Determine the [x, y] coordinate at the center of the cell enclosing the given text.  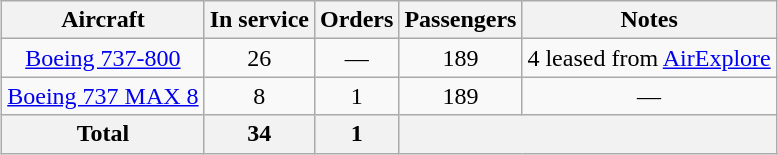
Boeing 737-800 [103, 58]
34 [259, 134]
Total [103, 134]
Notes [649, 20]
Aircraft [103, 20]
26 [259, 58]
In service [259, 20]
Passengers [460, 20]
8 [259, 96]
Orders [356, 20]
Boeing 737 MAX 8 [103, 96]
4 leased from AirExplore [649, 58]
